Find where the given text appears and provide that cell's center as [x, y] coordinate. 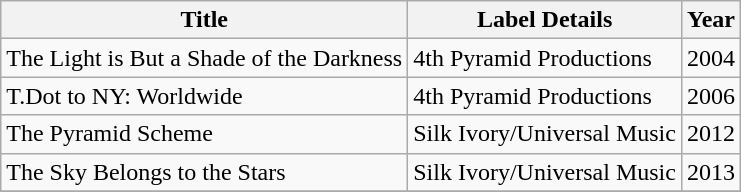
T.Dot to NY: Worldwide [204, 96]
The Pyramid Scheme [204, 134]
2012 [710, 134]
2006 [710, 96]
The Sky Belongs to the Stars [204, 172]
2013 [710, 172]
Label Details [545, 20]
The Light is But a Shade of the Darkness [204, 58]
2004 [710, 58]
Title [204, 20]
Year [710, 20]
